Determine the [X, Y] coordinate at the center of the cell enclosing the given text.  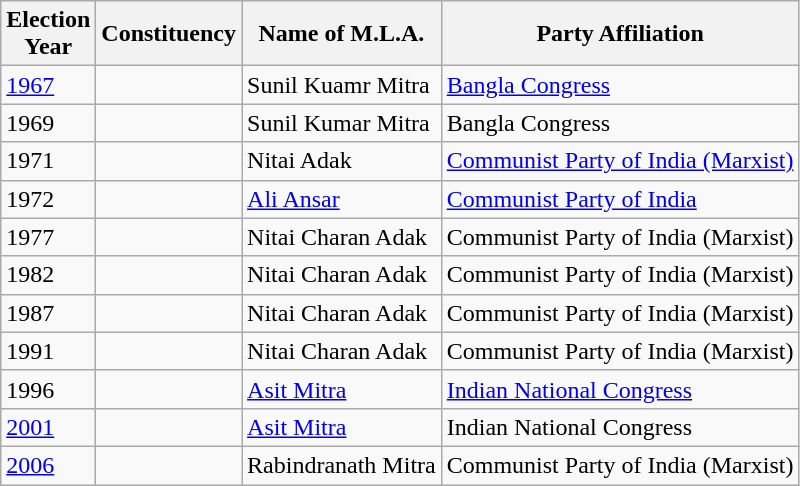
Constituency [169, 34]
Sunil Kuamr Mitra [342, 85]
1971 [48, 161]
Rabindranath Mitra [342, 465]
1982 [48, 275]
1967 [48, 85]
1996 [48, 389]
Name of M.L.A. [342, 34]
1991 [48, 351]
1977 [48, 237]
Ali Ansar [342, 199]
Election Year [48, 34]
2001 [48, 427]
Nitai Adak [342, 161]
2006 [48, 465]
1987 [48, 313]
Party Affiliation [620, 34]
1969 [48, 123]
1972 [48, 199]
Communist Party of India [620, 199]
Sunil Kumar Mitra [342, 123]
